Locate the cell with the specified text and output its [x, y] center coordinate. 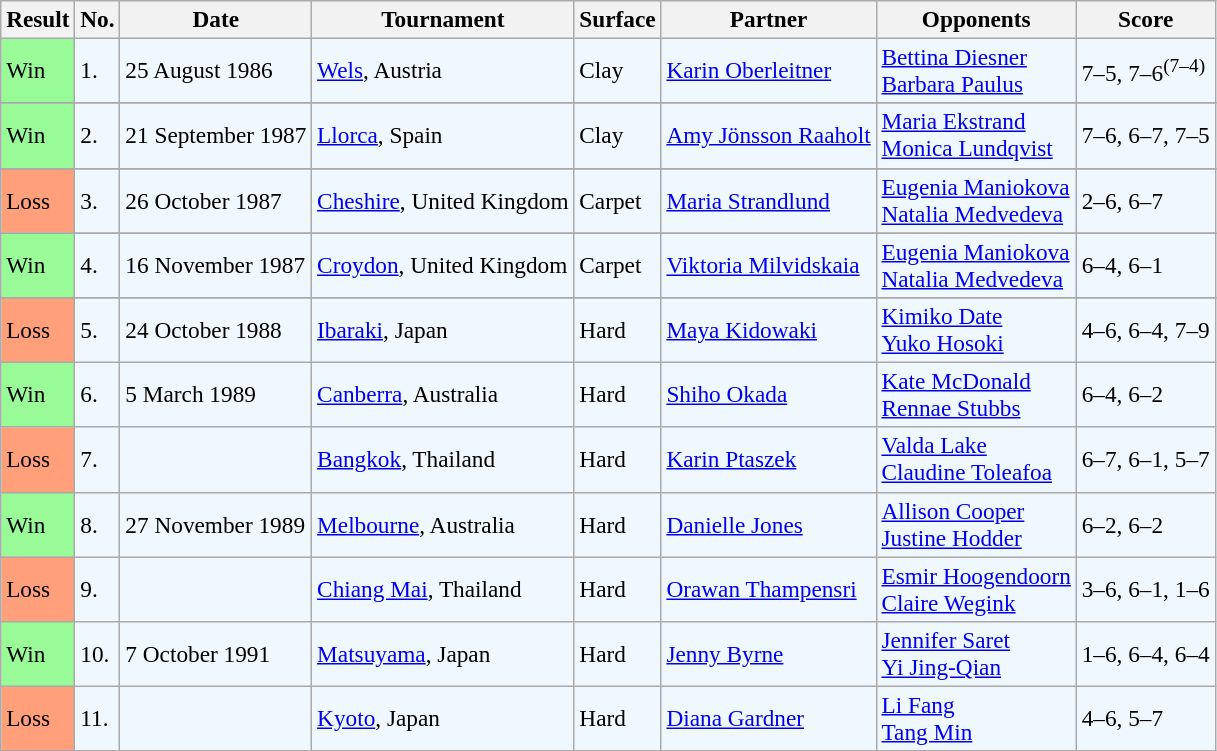
2. [98, 136]
7–6, 6–7, 7–5 [1146, 136]
9. [98, 588]
Valda Lake Claudine Toleafoa [976, 460]
Llorca, Spain [443, 136]
2–6, 6–7 [1146, 200]
Date [216, 19]
1–6, 6–4, 6–4 [1146, 654]
Karin Ptaszek [768, 460]
Bettina Diesner Barbara Paulus [976, 70]
5. [98, 330]
21 September 1987 [216, 136]
Li Fang Tang Min [976, 718]
Diana Gardner [768, 718]
Kate McDonald Rennae Stubbs [976, 394]
25 August 1986 [216, 70]
Maria Ekstrand Monica Lundqvist [976, 136]
5 March 1989 [216, 394]
Tournament [443, 19]
Kimiko Date Yuko Hosoki [976, 330]
Allison Cooper Justine Hodder [976, 524]
26 October 1987 [216, 200]
Bangkok, Thailand [443, 460]
4. [98, 264]
Jenny Byrne [768, 654]
4–6, 6–4, 7–9 [1146, 330]
Esmir Hoogendoorn Claire Wegink [976, 588]
6–2, 6–2 [1146, 524]
6. [98, 394]
16 November 1987 [216, 264]
No. [98, 19]
Melbourne, Australia [443, 524]
27 November 1989 [216, 524]
8. [98, 524]
6–4, 6–2 [1146, 394]
Cheshire, United Kingdom [443, 200]
3–6, 6–1, 1–6 [1146, 588]
Wels, Austria [443, 70]
7. [98, 460]
Partner [768, 19]
24 October 1988 [216, 330]
3. [98, 200]
Amy Jönsson Raaholt [768, 136]
6–4, 6–1 [1146, 264]
Canberra, Australia [443, 394]
4–6, 5–7 [1146, 718]
Orawan Thampensri [768, 588]
7–5, 7–6(7–4) [1146, 70]
Surface [618, 19]
Maya Kidowaki [768, 330]
1. [98, 70]
Danielle Jones [768, 524]
7 October 1991 [216, 654]
Maria Strandlund [768, 200]
10. [98, 654]
Shiho Okada [768, 394]
Ibaraki, Japan [443, 330]
6–7, 6–1, 5–7 [1146, 460]
Jennifer Saret Yi Jing-Qian [976, 654]
Chiang Mai, Thailand [443, 588]
Karin Oberleitner [768, 70]
Croydon, United Kingdom [443, 264]
Matsuyama, Japan [443, 654]
Viktoria Milvidskaia [768, 264]
11. [98, 718]
Score [1146, 19]
Opponents [976, 19]
Kyoto, Japan [443, 718]
Result [38, 19]
